Pinpoint the cell where the given text exists, returning its [X, Y] midpoint coordinate. 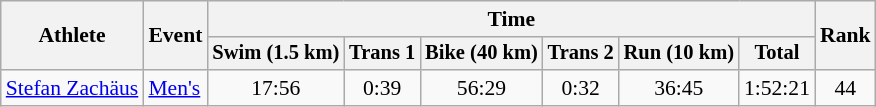
0:39 [382, 88]
Trans 2 [581, 54]
44 [846, 88]
Trans 1 [382, 54]
Athlete [72, 36]
1:52:21 [777, 88]
Time [511, 19]
56:29 [482, 88]
Stefan Zachäus [72, 88]
Run (10 km) [679, 54]
0:32 [581, 88]
17:56 [276, 88]
Bike (40 km) [482, 54]
Swim (1.5 km) [276, 54]
Men's [175, 88]
36:45 [679, 88]
Event [175, 36]
Total [777, 54]
Rank [846, 36]
